Capture the cell that displays the provided text and extract its [x, y] central coordinate. 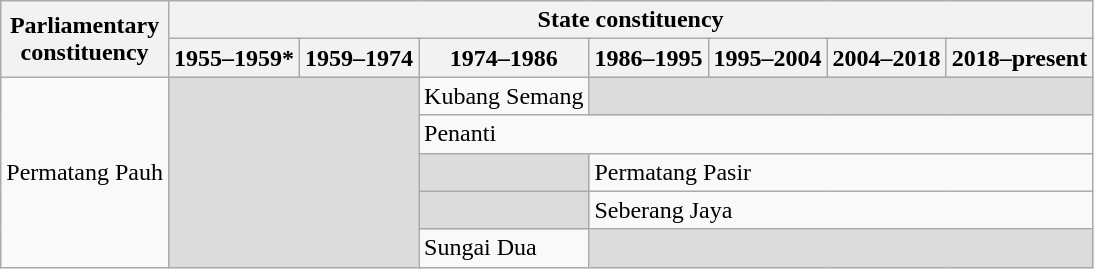
1974–1986 [504, 58]
State constituency [630, 20]
Penanti [756, 134]
1959–1974 [360, 58]
Permatang Pauh [85, 172]
Kubang Semang [504, 96]
1955–1959* [234, 58]
Permatang Pasir [841, 172]
2004–2018 [886, 58]
Seberang Jaya [841, 210]
1995–2004 [768, 58]
Parliamentaryconstituency [85, 39]
1986–1995 [648, 58]
2018–present [1020, 58]
Sungai Dua [504, 248]
